Locate the cell with the specified text and output its (x, y) center coordinate. 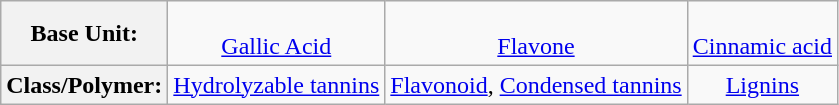
Gallic Acid (276, 34)
Cinnamic acid (762, 34)
Hydrolyzable tannins (276, 85)
Lignins (762, 85)
Flavone (536, 34)
Base Unit: (84, 34)
Flavonoid, Condensed tannins (536, 85)
Class/Polymer: (84, 85)
